Search for the cell housing the specified text and yield its (X, Y) center coordinate. 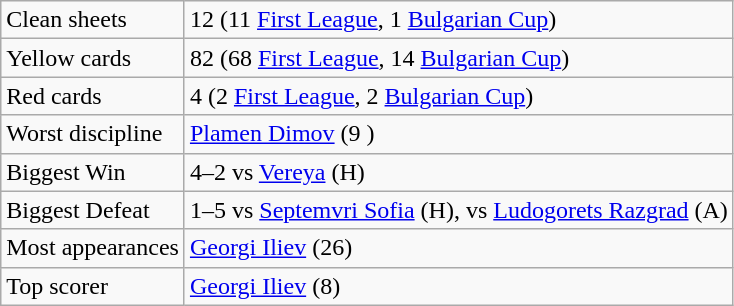
Yellow cards (93, 58)
82 (68 First League, 14 Bulgarian Cup) (458, 58)
Top scorer (93, 286)
12 (11 First League, 1 Bulgarian Cup) (458, 20)
4 (2 First League, 2 Bulgarian Cup) (458, 96)
Georgi Iliev (8) (458, 286)
Biggest Win (93, 172)
Plamen Dimov (9 ) (458, 134)
Georgi Iliev (26) (458, 248)
Red cards (93, 96)
4–2 vs Vereya (H) (458, 172)
Clean sheets (93, 20)
Most appearances (93, 248)
Biggest Defeat (93, 210)
Worst discipline (93, 134)
1–5 vs Septemvri Sofia (H), vs Ludogorets Razgrad (A) (458, 210)
